Detect which cell encompasses the target text, then output its (X, Y) center coordinate. 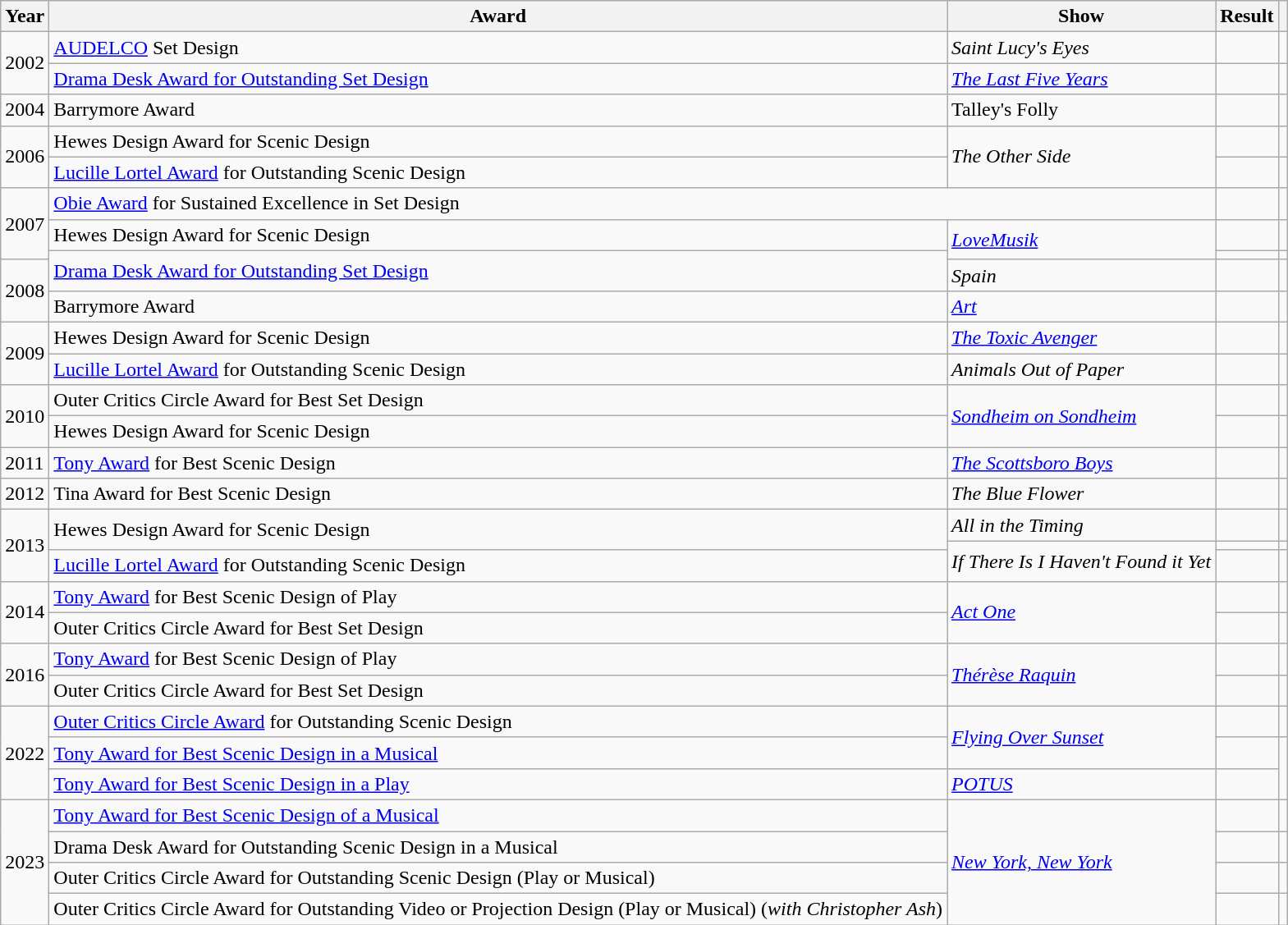
Animals Out of Paper (1082, 369)
Tina Award for Best Scenic Design (498, 494)
2016 (25, 675)
AUDELCO Set Design (498, 48)
LoveMusik (1082, 240)
Obie Award for Sustained Excellence in Set Design (632, 204)
If There Is I Haven't Found it Yet (1082, 561)
2023 (25, 862)
2002 (25, 63)
The Toxic Avenger (1082, 337)
Act One (1082, 612)
POTUS (1082, 784)
2007 (25, 223)
2009 (25, 353)
Tony Award for Best Scenic Design of a Musical (498, 815)
Spain (1082, 275)
Result (1247, 16)
2004 (25, 110)
Outer Critics Circle Award for Outstanding Scenic Design (Play or Musical) (498, 878)
Outer Critics Circle Award for Outstanding Video or Projection Design (Play or Musical) (with Christopher Ash) (498, 909)
Tony Award for Best Scenic Design in a Musical (498, 753)
2014 (25, 612)
2011 (25, 463)
Art (1082, 306)
Show (1082, 16)
Drama Desk Award for Outstanding Scenic Design in a Musical (498, 846)
2012 (25, 494)
The Last Five Years (1082, 79)
Sondheim on Sondheim (1082, 416)
Award (498, 16)
Flying Over Sunset (1082, 737)
2010 (25, 416)
Year (25, 16)
The Blue Flower (1082, 494)
Outer Critics Circle Award for Outstanding Scenic Design (498, 721)
Saint Lucy's Eyes (1082, 48)
All in the Timing (1082, 525)
Tony Award for Best Scenic Design in a Play (498, 784)
2022 (25, 753)
Thérèse Raquin (1082, 675)
The Other Side (1082, 157)
The Scottsboro Boys (1082, 463)
2013 (25, 545)
2006 (25, 157)
New York, New York (1082, 862)
Talley's Folly (1082, 110)
2008 (25, 291)
Tony Award for Best Scenic Design (498, 463)
